Scan for the cell matching the given text and deliver its (x, y) coordinate at center. 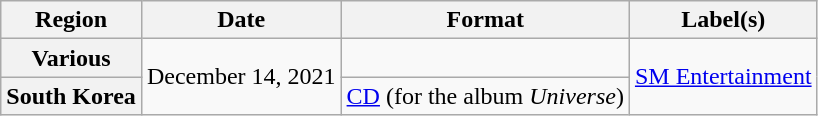
December 14, 2021 (241, 77)
Region (72, 20)
Various (72, 58)
SM Entertainment (723, 77)
CD (for the album Universe) (485, 96)
Date (241, 20)
Label(s) (723, 20)
South Korea (72, 96)
Format (485, 20)
